For the text-containing cell, return its midpoint in [x, y] coordinate format. 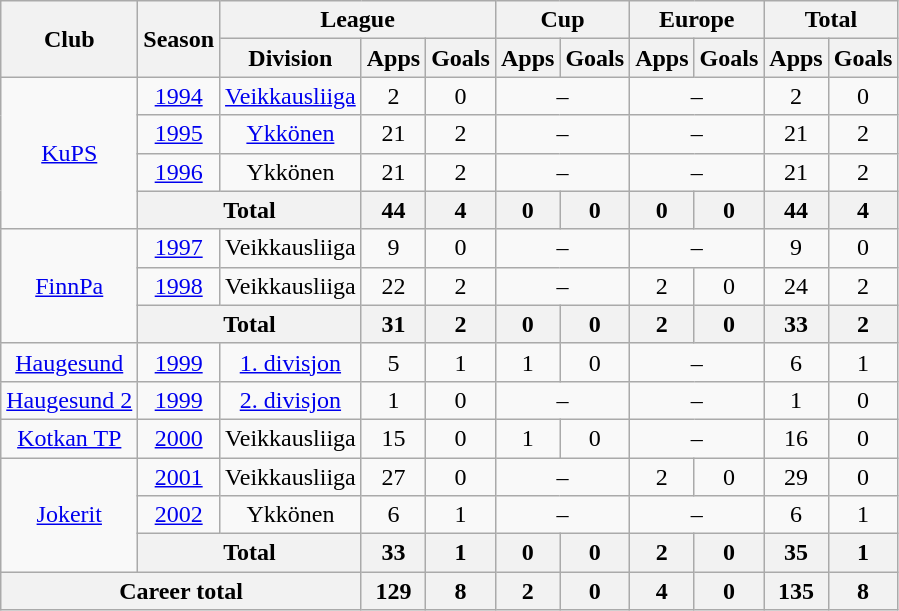
27 [393, 477]
Club [70, 39]
1995 [179, 134]
League [358, 20]
Europe [697, 20]
2002 [179, 515]
22 [393, 286]
129 [393, 591]
1994 [179, 96]
2. divisjon [291, 400]
29 [796, 477]
Haugesund 2 [70, 400]
1997 [179, 248]
135 [796, 591]
Career total [181, 591]
Haugesund [70, 362]
35 [796, 553]
Season [179, 39]
1996 [179, 172]
Jokerit [70, 515]
5 [393, 362]
31 [393, 324]
2000 [179, 438]
1. divisjon [291, 362]
FinnPa [70, 286]
15 [393, 438]
KuPS [70, 153]
Division [291, 58]
Kotkan TP [70, 438]
1998 [179, 286]
16 [796, 438]
Cup [562, 20]
2001 [179, 477]
24 [796, 286]
